Locate the cell with the specified text and output its (X, Y) center coordinate. 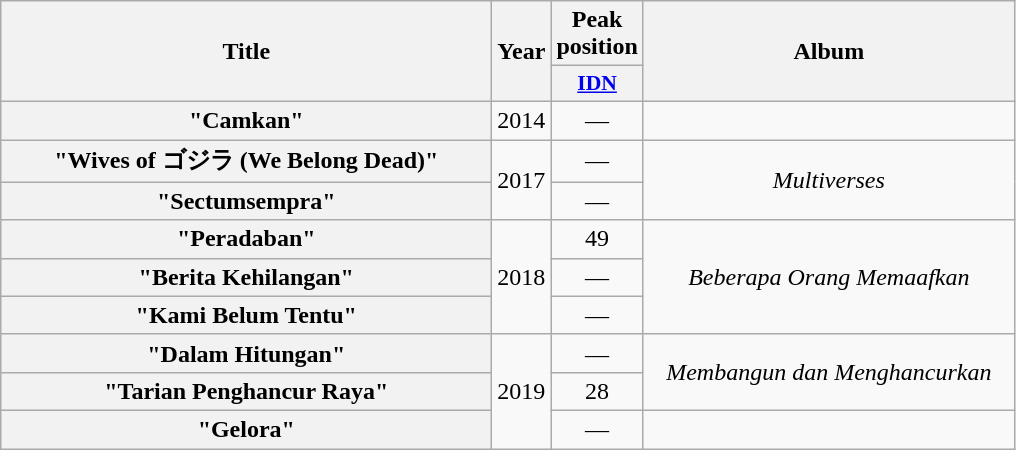
"Peradaban" (246, 239)
"Berita Kehilangan" (246, 277)
2014 (522, 120)
"Tarian Penghancur Raya" (246, 391)
2019 (522, 391)
2018 (522, 277)
"Sectumsempra" (246, 201)
Title (246, 52)
"Gelora" (246, 429)
28 (597, 391)
Beberapa Orang Memaafkan (828, 277)
"Dalam Hitungan" (246, 353)
2017 (522, 180)
Membangun dan Menghancurkan (828, 372)
Peak position (597, 34)
"Camkan" (246, 120)
"Wives of ゴジラ (We Belong Dead)" (246, 162)
Year (522, 52)
Multiverses (828, 180)
49 (597, 239)
IDN (597, 84)
"Kami Belum Tentu" (246, 315)
Album (828, 52)
